Capture the cell that displays the provided text and extract its (x, y) central coordinate. 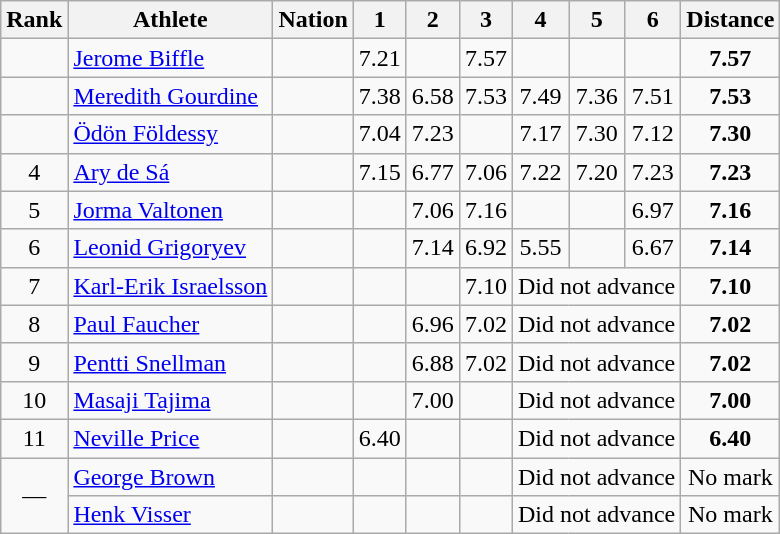
6.58 (432, 96)
10 (34, 400)
7.49 (540, 96)
7.12 (653, 134)
Masaji Tajima (170, 400)
Neville Price (170, 438)
7.04 (380, 134)
7.15 (380, 172)
Athlete (170, 20)
7.22 (540, 172)
7.51 (653, 96)
George Brown (170, 477)
6.67 (653, 248)
2 (432, 20)
6.97 (653, 210)
7.38 (380, 96)
7.36 (597, 96)
7.20 (597, 172)
Ary de Sá (170, 172)
Nation (313, 20)
8 (34, 324)
5.55 (540, 248)
6.96 (432, 324)
6.88 (432, 362)
Distance (730, 20)
1 (380, 20)
9 (34, 362)
Jerome Biffle (170, 58)
Paul Faucher (170, 324)
Henk Visser (170, 515)
7.17 (540, 134)
Leonid Grigoryev (170, 248)
— (34, 496)
Meredith Gourdine (170, 96)
Jorma Valtonen (170, 210)
Karl-Erik Israelsson (170, 286)
Rank (34, 20)
7 (34, 286)
Pentti Snellman (170, 362)
7.21 (380, 58)
11 (34, 438)
3 (486, 20)
Ödön Földessy (170, 134)
6.77 (432, 172)
6.92 (486, 248)
